Output the (X, Y) coordinate of the center of the cell containing the given text.  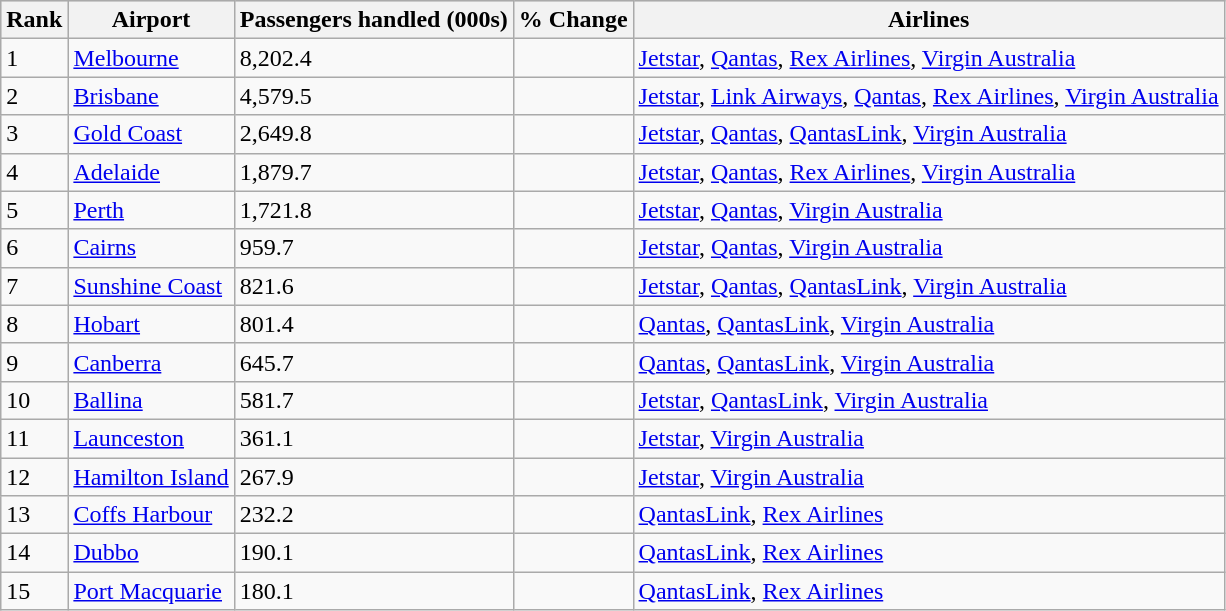
Hamilton Island (151, 477)
581.7 (374, 400)
645.7 (374, 362)
Airlines (928, 20)
Airport (151, 20)
Launceston (151, 438)
11 (34, 438)
3 (34, 134)
15 (34, 591)
Passengers handled (000s) (374, 20)
180.1 (374, 591)
190.1 (374, 553)
361.1 (374, 438)
821.6 (374, 286)
7 (34, 286)
6 (34, 248)
Gold Coast (151, 134)
4 (34, 172)
Perth (151, 210)
1,721.8 (374, 210)
Brisbane (151, 96)
Ballina (151, 400)
5 (34, 210)
8,202.4 (374, 58)
Jetstar, Link Airways, Qantas, Rex Airlines, Virgin Australia (928, 96)
10 (34, 400)
12 (34, 477)
801.4 (374, 324)
2,649.8 (374, 134)
Rank (34, 20)
4,579.5 (374, 96)
1,879.7 (374, 172)
959.7 (374, 248)
% Change (573, 20)
Coffs Harbour (151, 515)
Adelaide (151, 172)
267.9 (374, 477)
232.2 (374, 515)
13 (34, 515)
14 (34, 553)
Jetstar, QantasLink, Virgin Australia (928, 400)
8 (34, 324)
Port Macquarie (151, 591)
Canberra (151, 362)
Dubbo (151, 553)
Sunshine Coast (151, 286)
Melbourne (151, 58)
1 (34, 58)
2 (34, 96)
Cairns (151, 248)
9 (34, 362)
Hobart (151, 324)
